Scan for the cell matching the given text and deliver its (x, y) coordinate at center. 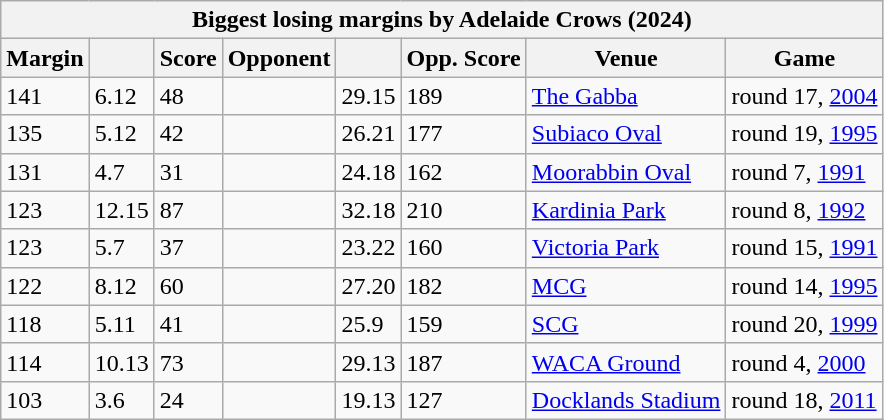
24.18 (368, 172)
162 (464, 172)
Subiaco Oval (626, 134)
Biggest losing margins by Adelaide Crows (2024) (442, 20)
187 (464, 362)
122 (45, 286)
87 (188, 210)
26.21 (368, 134)
24 (188, 400)
27.20 (368, 286)
4.7 (122, 172)
round 15, 1991 (804, 248)
159 (464, 324)
31 (188, 172)
189 (464, 96)
Margin (45, 58)
8.12 (122, 286)
37 (188, 248)
177 (464, 134)
42 (188, 134)
The Gabba (626, 96)
60 (188, 286)
48 (188, 96)
41 (188, 324)
round 4, 2000 (804, 362)
Score (188, 58)
round 18, 2011 (804, 400)
160 (464, 248)
Venue (626, 58)
25.9 (368, 324)
29.15 (368, 96)
6.12 (122, 96)
MCG (626, 286)
Opp. Score (464, 58)
round 7, 1991 (804, 172)
5.12 (122, 134)
3.6 (122, 400)
WACA Ground (626, 362)
Game (804, 58)
114 (45, 362)
Victoria Park (626, 248)
round 19, 1995 (804, 134)
Moorabbin Oval (626, 172)
round 20, 1999 (804, 324)
Opponent (279, 58)
182 (464, 286)
32.18 (368, 210)
round 8, 1992 (804, 210)
23.22 (368, 248)
5.7 (122, 248)
10.13 (122, 362)
19.13 (368, 400)
118 (45, 324)
round 17, 2004 (804, 96)
210 (464, 210)
131 (45, 172)
Kardinia Park (626, 210)
Docklands Stadium (626, 400)
103 (45, 400)
round 14, 1995 (804, 286)
127 (464, 400)
29.13 (368, 362)
SCG (626, 324)
73 (188, 362)
141 (45, 96)
135 (45, 134)
12.15 (122, 210)
5.11 (122, 324)
